Pinpoint the cell where the given text exists, returning its [x, y] midpoint coordinate. 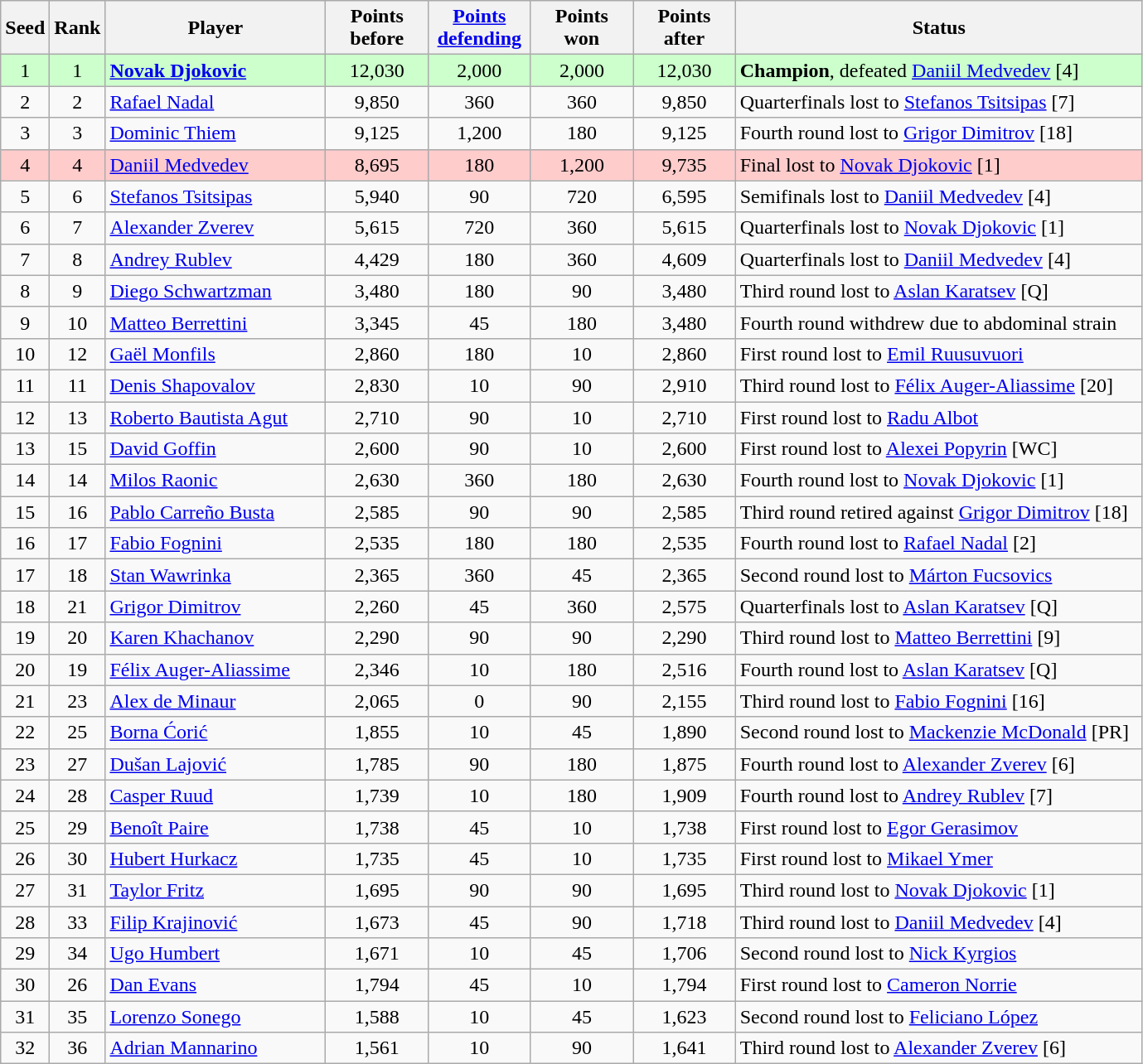
1,623 [685, 1017]
2,346 [377, 670]
Second round lost to Mackenzie McDonald [PR] [938, 733]
Diego Schwartzman [216, 291]
2,155 [685, 701]
Fourth round lost to Andrey Rublev [7] [938, 796]
Quarterfinals lost to Aslan Karatsev [Q] [938, 607]
Second round lost to Márton Fucsovics [938, 575]
Borna Ćorić [216, 733]
Third round retired against Grigor Dimitrov [18] [938, 512]
Ugo Humbert [216, 954]
First round lost to Radu Albot [938, 417]
Third round lost to Matteo Berrettini [9] [938, 638]
2,065 [377, 701]
Third round lost to Fabio Fognini [16] [938, 701]
Daniil Medvedev [216, 165]
0 [480, 701]
Third round lost to Alexander Zverev [6] [938, 1048]
Adrian Mannarino [216, 1048]
Points before [377, 28]
Third round lost to Daniil Medvedev [4] [938, 922]
8,695 [377, 165]
2,830 [377, 385]
First round lost to Mikael Ymer [938, 858]
Andrey Rublev [216, 259]
1,673 [377, 922]
Points after [685, 28]
Dominic Thiem [216, 133]
1,785 [377, 764]
Third round lost to Aslan Karatsev [Q] [938, 291]
1,739 [377, 796]
2,516 [685, 670]
Quarterfinals lost to Stefanos Tsitsipas [7] [938, 102]
2,260 [377, 607]
Fabio Fognini [216, 544]
Rank [78, 28]
First round lost to Egor Gerasimov [938, 827]
Denis Shapovalov [216, 385]
David Goffin [216, 449]
Fourth round lost to Novak Djokovic [1] [938, 481]
Pablo Carreño Busta [216, 512]
Alex de Minaur [216, 701]
Alexander Zverev [216, 228]
Points won [582, 28]
Stefanos Tsitsipas [216, 196]
1,706 [685, 954]
1,718 [685, 922]
Grigor Dimitrov [216, 607]
Karen Khachanov [216, 638]
Status [938, 28]
4,609 [685, 259]
First round lost to Cameron Norrie [938, 985]
Quarterfinals lost to Daniil Medvedev [4] [938, 259]
33 [78, 922]
Taylor Fritz [216, 890]
1,855 [377, 733]
6,595 [685, 196]
Matteo Berrettini [216, 322]
Rafael Nadal [216, 102]
Stan Wawrinka [216, 575]
1,561 [377, 1048]
Filip Krajinović [216, 922]
Third round lost to Novak Djokovic [1] [938, 890]
36 [78, 1048]
Player [216, 28]
1,671 [377, 954]
2,910 [685, 385]
3,345 [377, 322]
Gaël Monfils [216, 354]
35 [78, 1017]
22 [25, 733]
9,735 [685, 165]
Fourth round lost to Rafael Nadal [2] [938, 544]
Casper Ruud [216, 796]
Hubert Hurkacz [216, 858]
Lorenzo Sonego [216, 1017]
First round lost to Alexei Popyrin [WC] [938, 449]
Dušan Lajović [216, 764]
Final lost to Novak Djokovic [1] [938, 165]
1,890 [685, 733]
Second round lost to Nick Kyrgios [938, 954]
Novak Djokovic [216, 70]
Semifinals lost to Daniil Medvedev [4] [938, 196]
Seed [25, 28]
34 [78, 954]
Champion, defeated Daniil Medvedev [4] [938, 70]
Second round lost to Feliciano López [938, 1017]
32 [25, 1048]
1,909 [685, 796]
Milos Raonic [216, 481]
2,575 [685, 607]
24 [25, 796]
Benoît Paire [216, 827]
1,588 [377, 1017]
First round lost to Emil Ruusuvuori [938, 354]
Fourth round lost to Aslan Karatsev [Q] [938, 670]
Fourth round lost to Alexander Zverev [6] [938, 764]
1,641 [685, 1048]
Félix Auger-Aliassime [216, 670]
Fourth round withdrew due to abdominal strain [938, 322]
5,940 [377, 196]
1,875 [685, 764]
Fourth round lost to Grigor Dimitrov [18] [938, 133]
Third round lost to Félix Auger-Aliassime [20] [938, 385]
Points defending [480, 28]
Quarterfinals lost to Novak Djokovic [1] [938, 228]
5 [25, 196]
Roberto Bautista Agut [216, 417]
Dan Evans [216, 985]
4,429 [377, 259]
